Identify which cell holds the provided text, then report its (x, y) central coordinate. 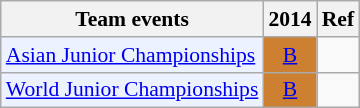
Ref (338, 19)
2014 (290, 19)
Asian Junior Championships (132, 55)
World Junior Championships (132, 90)
Team events (132, 19)
